Provide the (X, Y) coordinate of the cell's center where the given text is located.  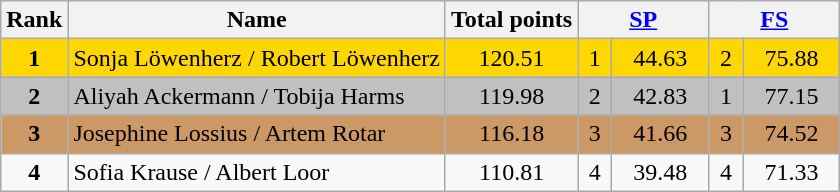
42.83 (660, 96)
74.52 (792, 134)
116.18 (511, 134)
Rank (34, 20)
Aliyah Ackermann / Tobija Harms (257, 96)
120.51 (511, 58)
119.98 (511, 96)
Name (257, 20)
Sonja Löwenherz / Robert Löwenherz (257, 58)
41.66 (660, 134)
Total points (511, 20)
77.15 (792, 96)
SP (644, 20)
FS (774, 20)
Josephine Lossius / Artem Rotar (257, 134)
75.88 (792, 58)
Sofia Krause / Albert Loor (257, 172)
39.48 (660, 172)
110.81 (511, 172)
44.63 (660, 58)
71.33 (792, 172)
